Provide the [x, y] coordinate of the cell's center where the given text is located.  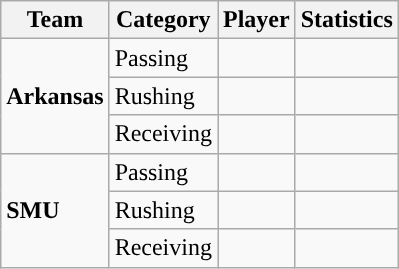
Player [257, 20]
Statistics [346, 20]
Category [163, 20]
SMU [55, 210]
Arkansas [55, 96]
Team [55, 20]
